Find where the given text appears and provide that cell's center as (x, y) coordinate. 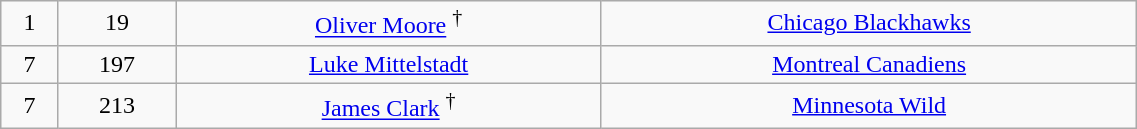
James Clark † (389, 106)
Oliver Moore † (389, 24)
19 (117, 24)
Luke Mittelstadt (389, 64)
197 (117, 64)
213 (117, 106)
1 (30, 24)
Chicago Blackhawks (868, 24)
Montreal Canadiens (868, 64)
Minnesota Wild (868, 106)
